Return [x, y] of the center of cell containing provided text 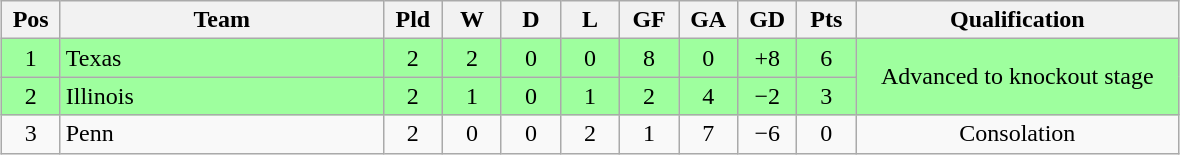
−6 [768, 134]
−2 [768, 96]
GA [708, 20]
W [472, 20]
Advanced to knockout stage [1018, 77]
Texas [222, 58]
Illinois [222, 96]
+8 [768, 58]
6 [826, 58]
Pld [412, 20]
Consolation [1018, 134]
7 [708, 134]
4 [708, 96]
Team [222, 20]
Penn [222, 134]
GF [650, 20]
Pos [30, 20]
GD [768, 20]
D [530, 20]
L [590, 20]
Pts [826, 20]
8 [650, 58]
Qualification [1018, 20]
